Return the [x, y] coordinate for the center point of the cell that contains the specified text.  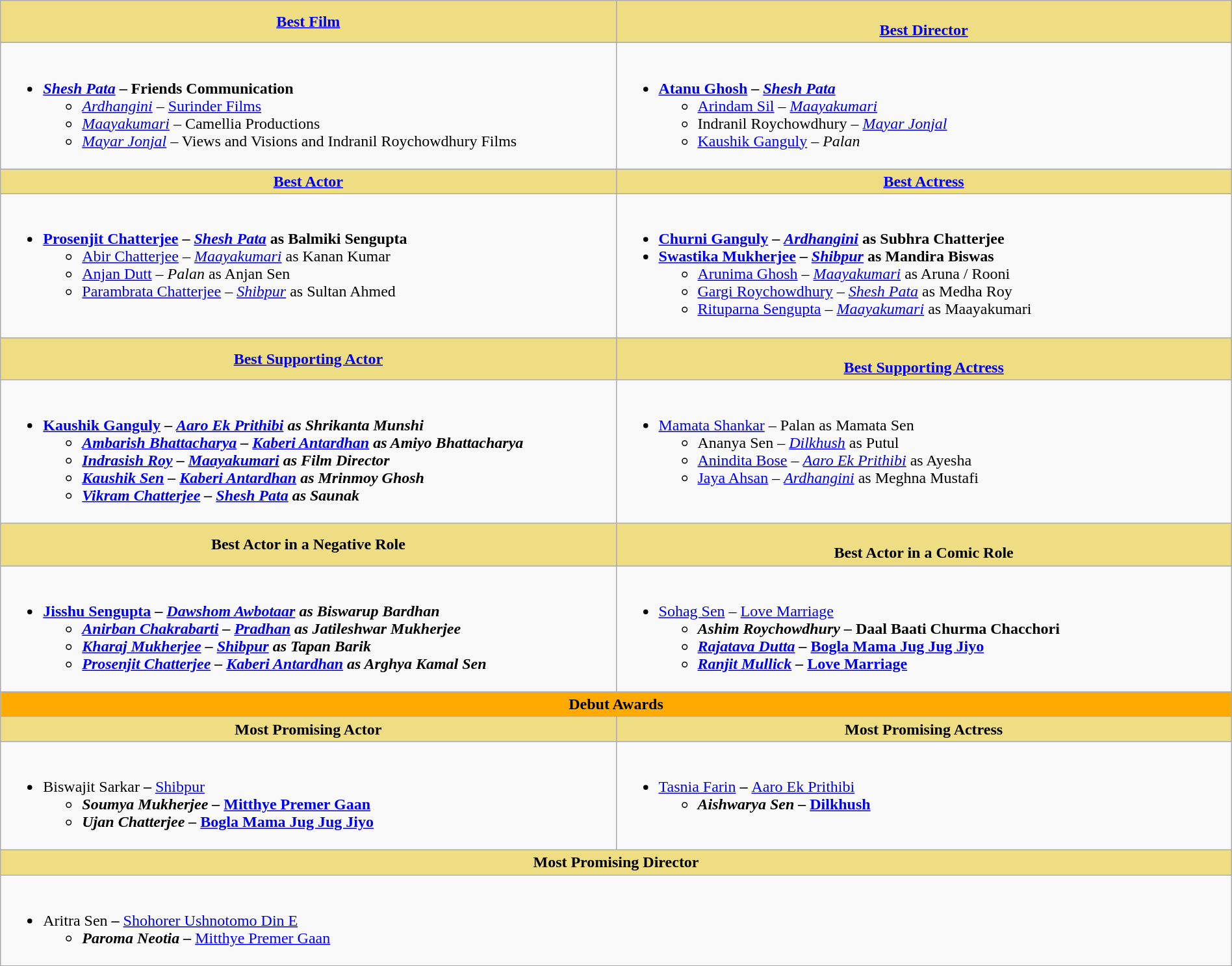
Atanu Ghosh – Shesh PataArindam Sil – MaayakumariIndranil Roychowdhury – Mayar JonjalKaushik Ganguly – Palan [924, 106]
Best Supporting Actor [308, 359]
Best Film [308, 22]
Best Director [924, 22]
Best Actor in a Negative Role [308, 545]
Mamata Shankar – Palan as Mamata SenAnanya Sen – Dilkhush as PutulAnindita Bose – Aaro Ek Prithibi as AyeshaJaya Ahsan – Ardhangini as Meghna Mustafi [924, 451]
Tasnia Farin – Aaro Ek PrithibiAishwarya Sen – Dilkhush [924, 796]
Best Actor [308, 181]
Sohag Sen – Love MarriageAshim Roychowdhury – Daal Baati Churma ChacchoriRajatava Dutta – Bogla Mama Jug Jug JiyoRanjit Mullick – Love Marriage [924, 629]
Biswajit Sarkar – ShibpurSoumya Mukherjee – Mitthye Premer GaanUjan Chatterjee – Bogla Mama Jug Jug Jiyo [308, 796]
Best Actor in a Comic Role [924, 545]
Aritra Sen – Shohorer Ushnotomo Din EParoma Neotia – Mitthye Premer Gaan [616, 920]
Best Supporting Actress [924, 359]
Most Promising Actor [308, 729]
Debut Awards [616, 704]
Best Actress [924, 181]
Most Promising Actress [924, 729]
Most Promising Director [616, 862]
